Scan for the cell matching the given text and deliver its [x, y] coordinate at center. 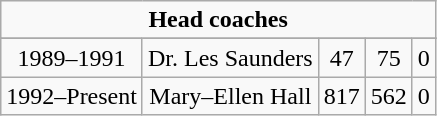
1989–1991 [72, 58]
Dr. Les Saunders [230, 58]
1992–Present [72, 96]
47 [342, 58]
Mary–Ellen Hall [230, 96]
817 [342, 96]
562 [388, 96]
75 [388, 58]
Head coaches [218, 20]
